Locate the cell with the specified text and output its [x, y] center coordinate. 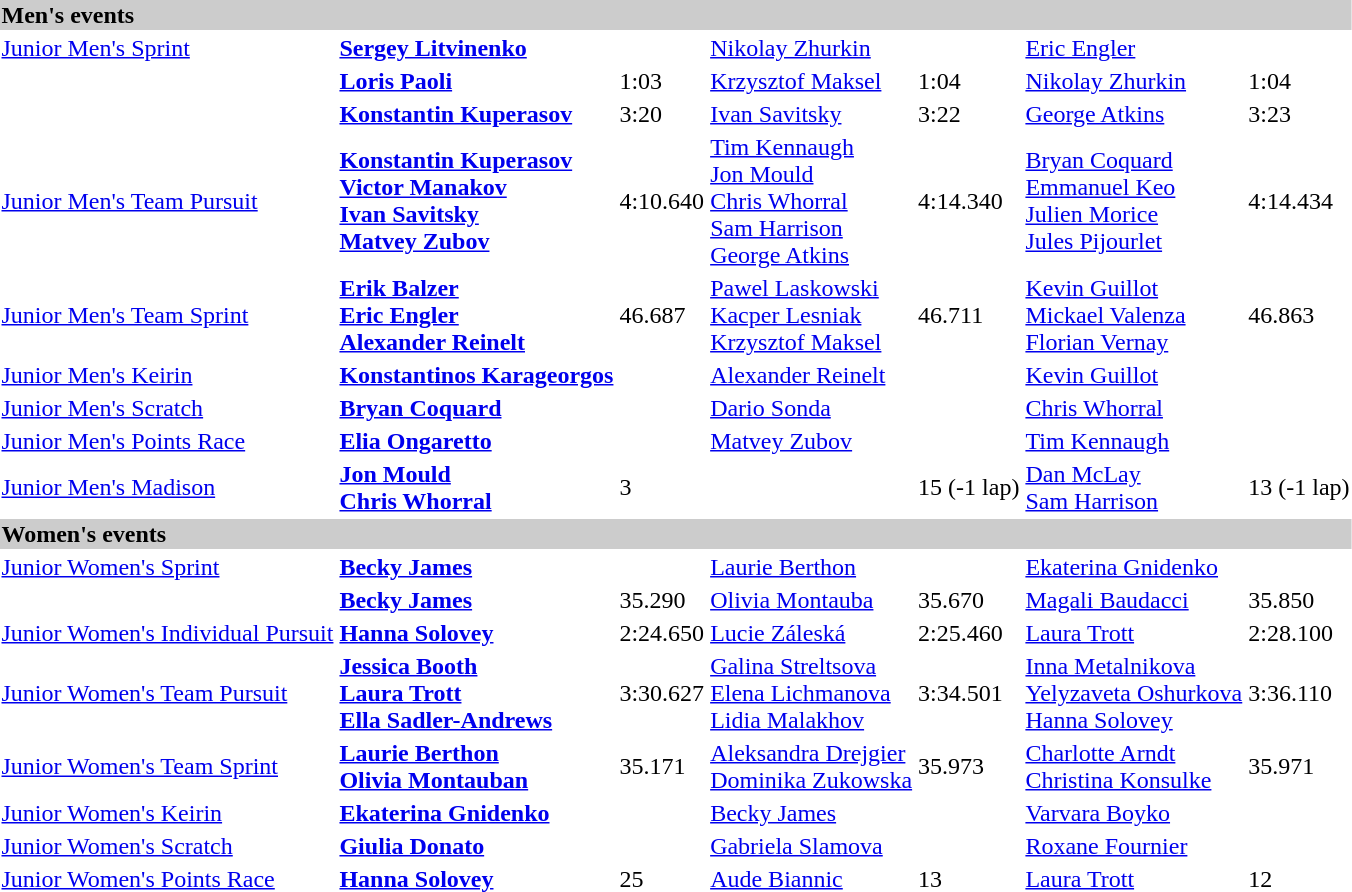
4:14.340 [969, 201]
46.687 [662, 315]
Alexander Reinelt [812, 375]
Roxane Fournier [1134, 846]
13 (-1 lap) [1299, 488]
Eric Engler [1134, 48]
46.863 [1299, 315]
Tim Kennaugh [1134, 441]
Junior Women's Individual Pursuit [168, 633]
3:34.501 [969, 693]
Charlotte ArndtChristina Konsulke [1134, 766]
Hanna Solovey [476, 633]
Jon MouldChris Whorral [476, 488]
Galina StreltsovaElena LichmanovaLidia Malakhov [812, 693]
4:14.434 [1299, 201]
Konstantin Kuperasov [476, 114]
Kevin GuillotMickael ValenzaFlorian Vernay [1134, 315]
Erik BalzerEric EnglerAlexander Reinelt [476, 315]
Bryan Coquard [476, 408]
Krzysztof Maksel [812, 81]
3:36.110 [1299, 693]
Junior Men's Scratch [168, 408]
Junior Men's Sprint [168, 48]
Pawel LaskowskiKacper LesniakKrzysztof Maksel [812, 315]
Junior Women's Sprint [168, 567]
Men's events [676, 15]
3:30.627 [662, 693]
Dan McLaySam Harrison [1134, 488]
Tim KennaughJon MouldChris WhorralSam HarrisonGeorge Atkins [812, 201]
35.171 [662, 766]
George Atkins [1134, 114]
35.850 [1299, 600]
3:22 [969, 114]
Junior Women's Keirin [168, 813]
2:25.460 [969, 633]
3:20 [662, 114]
1:03 [662, 81]
Elia Ongaretto [476, 441]
35.971 [1299, 766]
Sergey Litvinenko [476, 48]
15 (-1 lap) [969, 488]
Junior Women's Team Pursuit [168, 693]
3:23 [1299, 114]
2:24.650 [662, 633]
Olivia Montauba [812, 600]
2:28.100 [1299, 633]
Junior Women's Team Sprint [168, 766]
Matvey Zubov [812, 441]
Junior Men's Points Race [168, 441]
Aleksandra DrejgierDominika Zukowska [812, 766]
Bryan CoquardEmmanuel KeoJulien MoriceJules Pijourlet [1134, 201]
Gabriela Slamova [812, 846]
Konstantin KuperasovVictor ManakovIvan SavitskyMatvey Zubov [476, 201]
Lucie Záleská [812, 633]
35.973 [969, 766]
Kevin Guillot [1134, 375]
Laurie Berthon [812, 567]
Chris Whorral [1134, 408]
Junior Women's Scratch [168, 846]
Junior Men's Team Pursuit [168, 201]
3 [662, 488]
Junior Men's Madison [168, 488]
Loris Paoli [476, 81]
Junior Men's Keirin [168, 375]
35.670 [969, 600]
Women's events [676, 534]
Laurie BerthonOlivia Montauban [476, 766]
46.711 [969, 315]
4:10.640 [662, 201]
Magali Baudacci [1134, 600]
Konstantinos Karageorgos [476, 375]
Ivan Savitsky [812, 114]
Inna MetalnikovaYelyzaveta OshurkovaHanna Solovey [1134, 693]
35.290 [662, 600]
Jessica BoothLaura TrottElla Sadler-Andrews [476, 693]
Varvara Boyko [1134, 813]
Giulia Donato [476, 846]
Dario Sonda [812, 408]
Junior Men's Team Sprint [168, 315]
Laura Trott [1134, 633]
